Detect which cell encompasses the target text, then output its [x, y] center coordinate. 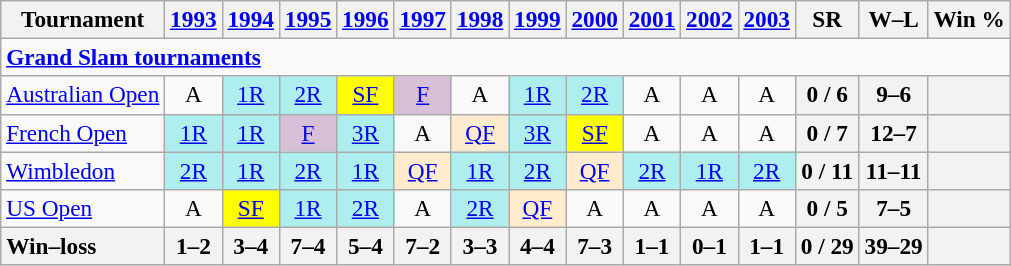
Grand Slam tournaments [506, 57]
0 / 7 [827, 133]
5–4 [366, 246]
Wimbledon [83, 170]
Australian Open [83, 95]
Win % [969, 19]
0 / 6 [827, 95]
1997 [422, 19]
1998 [480, 19]
11–11 [894, 170]
0 / 11 [827, 170]
4–4 [538, 246]
2001 [652, 19]
1996 [366, 19]
7–2 [422, 246]
9–6 [894, 95]
7–4 [308, 246]
1993 [194, 19]
1–2 [194, 246]
2000 [594, 19]
12–7 [894, 133]
7–3 [594, 246]
39–29 [894, 246]
Tournament [83, 19]
7–5 [894, 208]
W–L [894, 19]
2003 [766, 19]
1994 [250, 19]
0 / 29 [827, 246]
3–3 [480, 246]
US Open [83, 208]
3–4 [250, 246]
SR [827, 19]
1999 [538, 19]
2002 [710, 19]
0–1 [710, 246]
1995 [308, 19]
0 / 5 [827, 208]
Win–loss [83, 246]
French Open [83, 133]
